Scan for the cell matching the given text and deliver its (X, Y) coordinate at center. 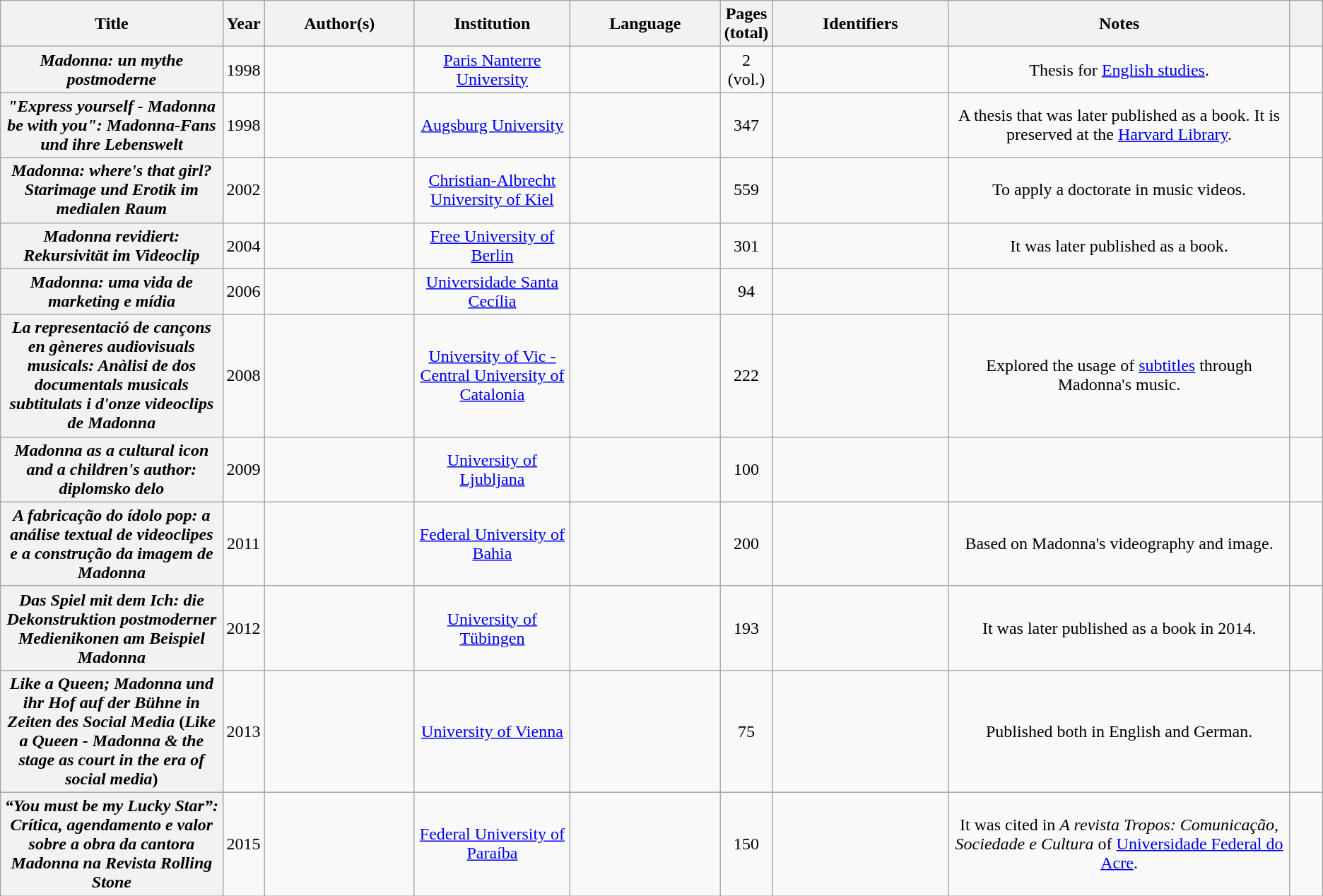
2012 (243, 627)
Federal University of Bahia (492, 544)
Like a Queen; Madonna und ihr Hof auf der Bühne in Zeiten des Social Media (Like a Queen - Madonna & the stage as court in the era of social media) (112, 731)
Year (243, 24)
Based on Madonna's videography and image. (1119, 544)
2008 (243, 376)
94 (746, 291)
Madonna revidiert: Rekursivität im Videoclip (112, 246)
100 (746, 469)
Notes (1119, 24)
2009 (243, 469)
Universidade Santa Cecília (492, 291)
“You must be my Lucky Star”: Crítica, agendamento e valor sobre a obra da cantora Madonna na Revista Rolling Stone (112, 844)
Identifiers (861, 24)
Madonna as a cultural icon and a children's author: diplomsko delo (112, 469)
It was later published as a book in 2014. (1119, 627)
2004 (243, 246)
150 (746, 844)
To apply a doctorate in music videos. (1119, 190)
2002 (243, 190)
Title (112, 24)
Language (645, 24)
Federal University of Paraíba (492, 844)
2015 (243, 844)
Pages (total) (746, 24)
Madonna: where's that girl? Starimage und Erotik im medialen Raum (112, 190)
200 (746, 544)
Madonna: un mythe postmoderne (112, 69)
University of Ljubljana (492, 469)
Das Spiel mit dem Ich: die Dekonstruktion postmoderner Medienikonen am Beispiel Madonna (112, 627)
"Express yourself - Madonna be with you": Madonna-Fans und ihre Lebenswelt (112, 125)
559 (746, 190)
2006 (243, 291)
Free University of Berlin (492, 246)
Thesis for English studies. (1119, 69)
347 (746, 125)
2013 (243, 731)
University of Vienna (492, 731)
193 (746, 627)
222 (746, 376)
University of Vic - Central University of Catalonia (492, 376)
A fabricação do ídolo pop: a análise textual de videoclipes e a construção da imagem de Madonna (112, 544)
2 (vol.) (746, 69)
Author(s) (339, 24)
75 (746, 731)
Christian-Albrecht University of Kiel (492, 190)
University of Tübingen (492, 627)
Paris Nanterre University (492, 69)
It was later published as a book. (1119, 246)
La representació de cançons en gèneres audiovisuals musicals: Anàlisi de dos documentals musicals subtitulats i d'onze videoclips de Madonna (112, 376)
Madonna: uma vida de marketing e mídia (112, 291)
301 (746, 246)
2011 (243, 544)
Published both in English and German. (1119, 731)
Explored the usage of subtitles through Madonna's music. (1119, 376)
It was cited in A revista Tropos: Comunicação, Sociedade e Cultura of Universidade Federal do Acre. (1119, 844)
Institution (492, 24)
A thesis that was later published as a book. It is preserved at the Harvard Library. (1119, 125)
Augsburg University (492, 125)
